Scan for the cell matching the given text and deliver its [X, Y] coordinate at center. 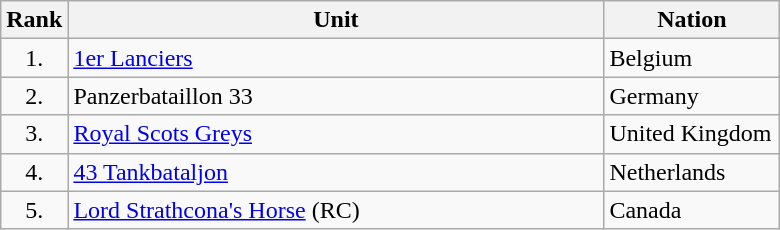
Canada [692, 210]
4. [34, 172]
43 Tankbataljon [336, 172]
1. [34, 58]
2. [34, 96]
3. [34, 134]
Unit [336, 20]
Royal Scots Greys [336, 134]
Belgium [692, 58]
Panzerbataillon 33 [336, 96]
Germany [692, 96]
Rank [34, 20]
1er Lanciers [336, 58]
5. [34, 210]
Lord Strathcona's Horse (RC) [336, 210]
Netherlands [692, 172]
Nation [692, 20]
United Kingdom [692, 134]
